For the text-containing cell, return its midpoint in [X, Y] coordinate format. 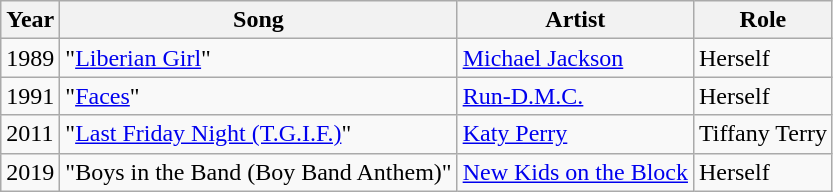
Artist [575, 20]
Tiffany Terry [762, 134]
Song [258, 20]
2019 [30, 172]
1991 [30, 96]
1989 [30, 58]
"Last Friday Night (T.G.I.F.)" [258, 134]
"Faces" [258, 96]
New Kids on the Block [575, 172]
Michael Jackson [575, 58]
Year [30, 20]
Role [762, 20]
"Liberian Girl" [258, 58]
2011 [30, 134]
"Boys in the Band (Boy Band Anthem)" [258, 172]
Katy Perry [575, 134]
Run-D.M.C. [575, 96]
